Scan for the cell matching the given text and deliver its [X, Y] coordinate at center. 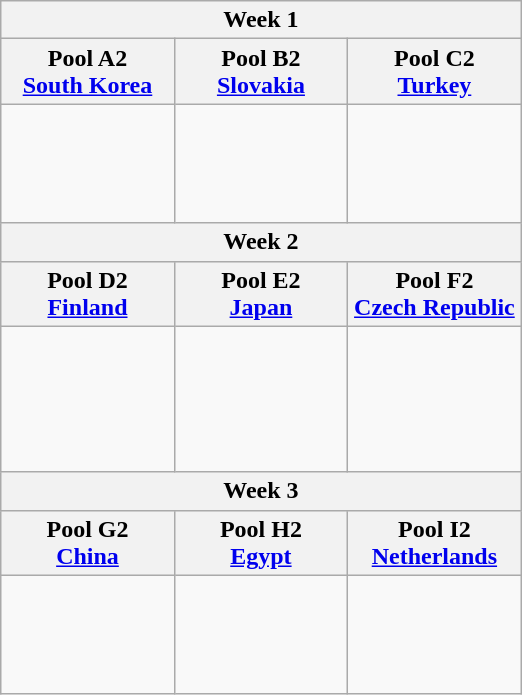
Pool H2 Egypt [260, 542]
Pool E2 Japan [260, 294]
Pool D2 Finland [88, 294]
Pool G2 China [88, 542]
Pool F2 Czech Republic [434, 294]
Week 3 [261, 491]
Pool B2 Slovakia [260, 72]
Pool I2 Netherlands [434, 542]
Pool A2 South Korea [88, 72]
Week 1 [261, 20]
Week 2 [261, 242]
Pool C2 Turkey [434, 72]
